Determine the (X, Y) coordinate at the center of the cell enclosing the given text.  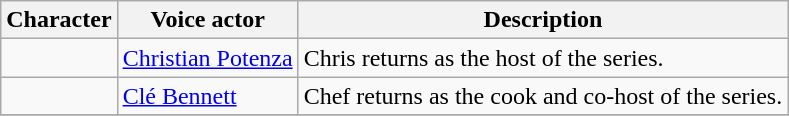
Description (543, 20)
Christian Potenza (208, 58)
Voice actor (208, 20)
Chef returns as the cook and co-host of the series. (543, 96)
Chris returns as the host of the series. (543, 58)
Character (59, 20)
Clé Bennett (208, 96)
